Return the (x, y) coordinate for the center point of the cell that contains the specified text.  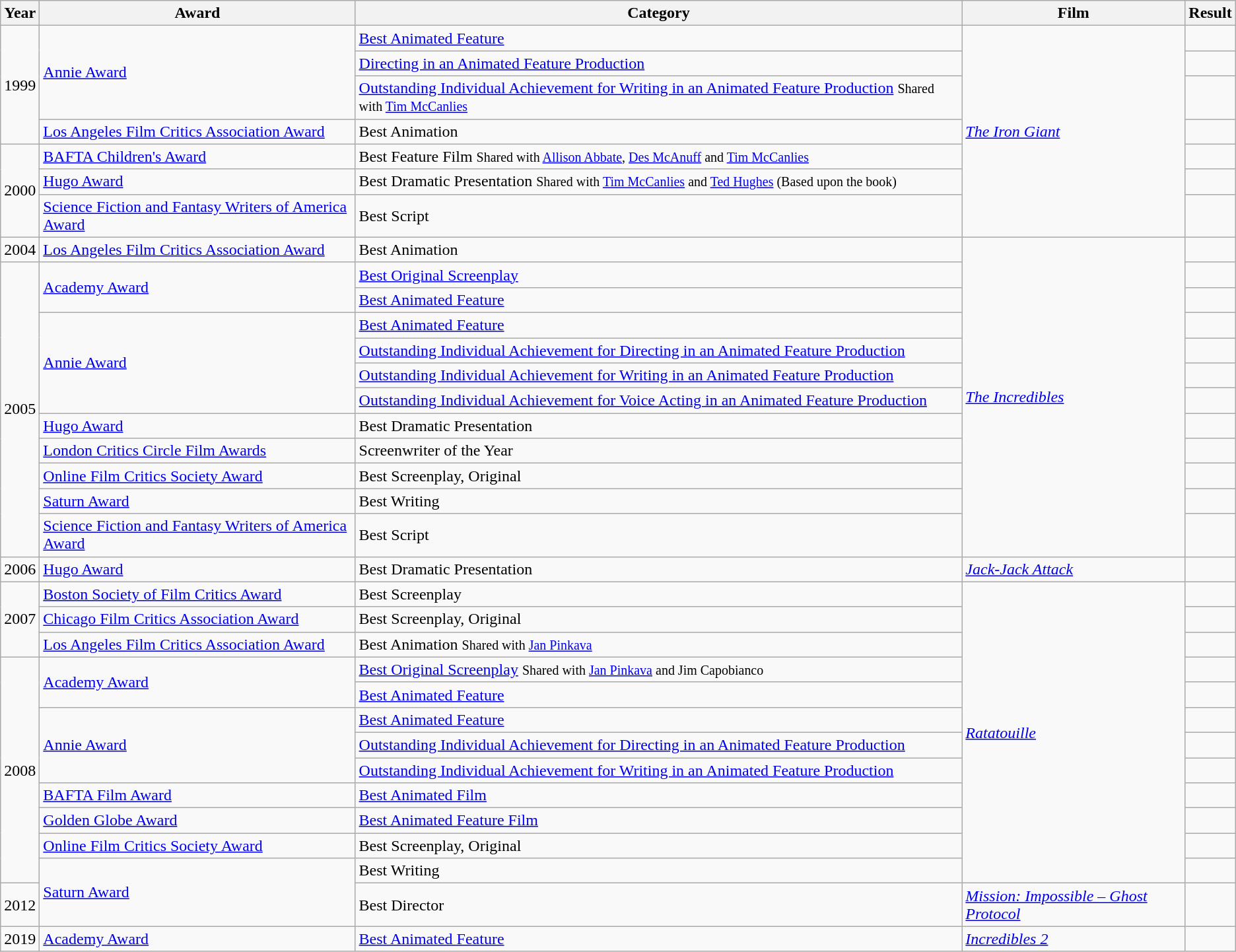
Best Dramatic Presentation Shared with Tim McCanlies and Ted Hughes (Based upon the book) (659, 182)
London Critics Circle Film Awards (197, 451)
Result (1210, 13)
2019 (20, 939)
2007 (20, 619)
Best Feature Film Shared with Allison Abbate, Des McAnuff and Tim McCanlies (659, 156)
2006 (20, 569)
Best Original Screenplay (659, 275)
Category (659, 13)
Chicago Film Critics Association Award (197, 619)
The Iron Giant (1074, 131)
2000 (20, 190)
Directing in an Animated Feature Production (659, 63)
Best Screenplay (659, 594)
Ratatouille (1074, 733)
Incredibles 2 (1074, 939)
Best Animation Shared with Jan Pinkava (659, 644)
Golden Globe Award (197, 821)
BAFTA Children's Award (197, 156)
Boston Society of Film Critics Award (197, 594)
Best Original Screenplay Shared with Jan Pinkava and Jim Capobianco (659, 669)
Outstanding Individual Achievement for Writing in an Animated Feature Production Shared with Tim McCanlies (659, 98)
1999 (20, 85)
Year (20, 13)
Outstanding Individual Achievement for Voice Acting in an Animated Feature Production (659, 401)
Screenwriter of the Year (659, 451)
Jack-Jack Attack (1074, 569)
2005 (20, 409)
Award (197, 13)
Film (1074, 13)
Best Director (659, 904)
Best Animated Film (659, 796)
2008 (20, 770)
2004 (20, 250)
BAFTA Film Award (197, 796)
2012 (20, 904)
Mission: Impossible – Ghost Protocol (1074, 904)
The Incredibles (1074, 397)
Best Animated Feature Film (659, 821)
